For the text-containing cell, return its midpoint in [X, Y] coordinate format. 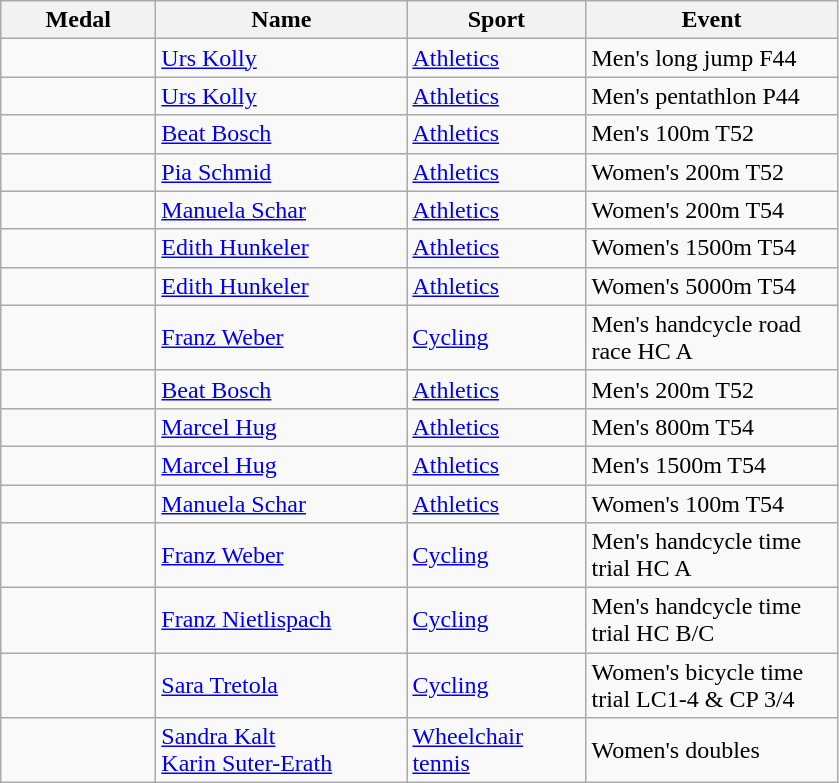
Sport [496, 20]
Men's handcycle road race HC A [712, 338]
Women's 200m T52 [712, 172]
Medal [78, 20]
Men's 100m T52 [712, 134]
Name [282, 20]
Men's 800m T54 [712, 427]
Women's 1500m T54 [712, 248]
Men's 1500m T54 [712, 465]
Men's 200m T52 [712, 389]
Event [712, 20]
Men's long jump F44 [712, 58]
Pia Schmid [282, 172]
Men's handcycle time trial HC B/C [712, 620]
Men's handcycle time trial HC A [712, 556]
Women's 200m T54 [712, 210]
Wheelchair tennis [496, 750]
Women's doubles [712, 750]
Franz Nietlispach [282, 620]
Women's 100m T54 [712, 503]
Women's 5000m T54 [712, 286]
Women's bicycle time trial LC1-4 & CP 3/4 [712, 686]
Sara Tretola [282, 686]
Sandra Kalt Karin Suter-Erath [282, 750]
Men's pentathlon P44 [712, 96]
